Scan for the cell matching the given text and deliver its (x, y) coordinate at center. 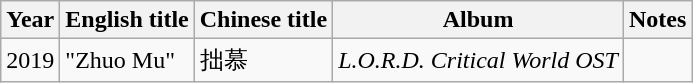
English title (127, 20)
Year (30, 20)
"Zhuo Mu" (127, 60)
Chinese title (263, 20)
拙慕 (263, 60)
L.O.R.D. Critical World OST (478, 60)
Album (478, 20)
Notes (657, 20)
2019 (30, 60)
